For the text-containing cell, return its midpoint in (X, Y) coordinate format. 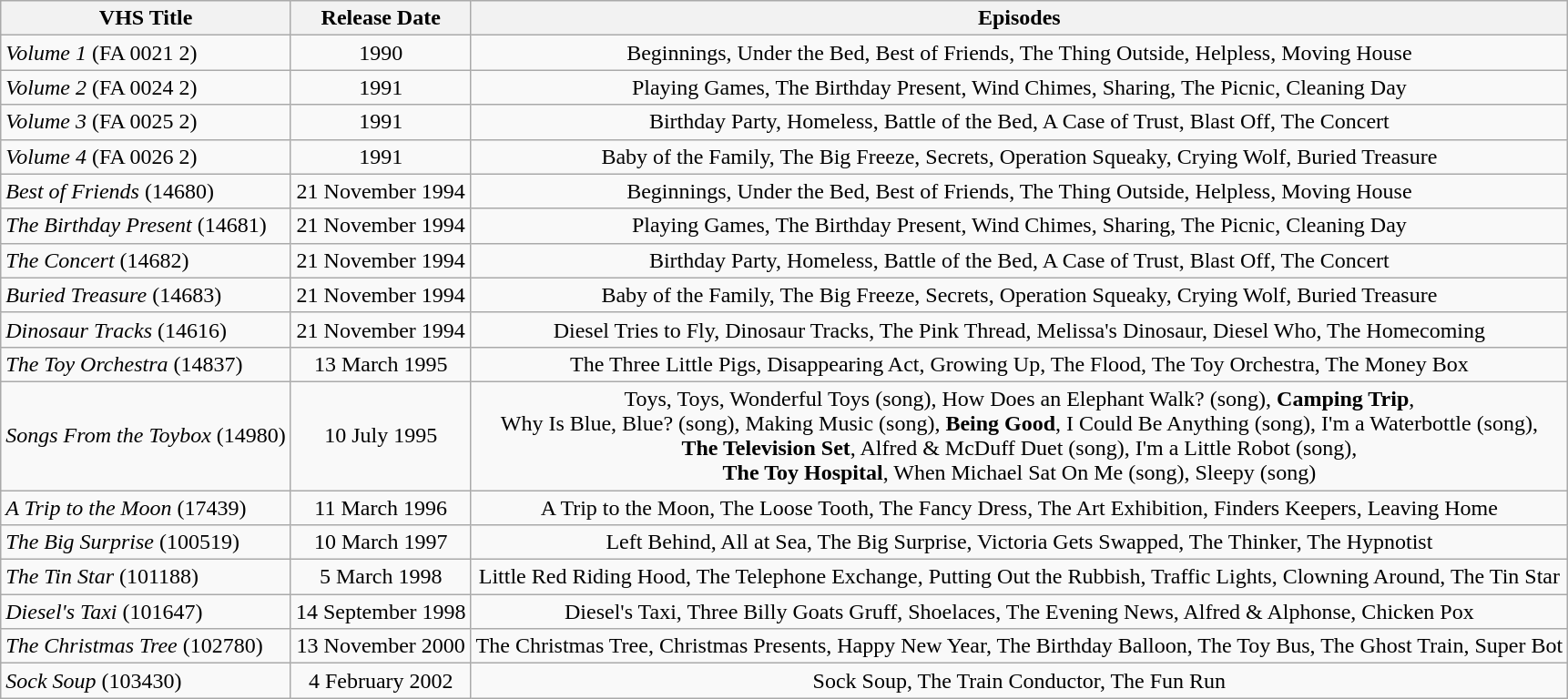
Left Behind, All at Sea, The Big Surprise, Victoria Gets Swapped, The Thinker, The Hypnotist (1020, 542)
10 March 1997 (381, 542)
Volume 3 (FA 0025 2) (146, 122)
Buried Treasure (14683) (146, 295)
Episodes (1020, 18)
Dinosaur Tracks (14616) (146, 329)
The Christmas Tree, Christmas Presents, Happy New Year, The Birthday Balloon, The Toy Bus, The Ghost Train, Super Bot (1020, 646)
13 March 1995 (381, 364)
1990 (381, 53)
Songs From the Toybox (14980) (146, 435)
10 July 1995 (381, 435)
Sock Soup, The Train Conductor, The Fun Run (1020, 681)
Diesel's Taxi, Three Billy Goats Gruff, Shoelaces, The Evening News, Alfred & Alphonse, Chicken Pox (1020, 612)
Little Red Riding Hood, The Telephone Exchange, Putting Out the Rubbish, Traffic Lights, Clowning Around, The Tin Star (1020, 577)
Diesel Tries to Fly, Dinosaur Tracks, The Pink Thread, Melissa's Dinosaur, Diesel Who, The Homecoming (1020, 329)
Sock Soup (103430) (146, 681)
The Christmas Tree (102780) (146, 646)
11 March 1996 (381, 507)
The Toy Orchestra (14837) (146, 364)
13 November 2000 (381, 646)
5 March 1998 (381, 577)
The Tin Star (101188) (146, 577)
The Three Little Pigs, Disappearing Act, Growing Up, The Flood, The Toy Orchestra, The Money Box (1020, 364)
Volume 4 (FA 0026 2) (146, 157)
Volume 1 (FA 0021 2) (146, 53)
Diesel's Taxi (101647) (146, 612)
Volume 2 (FA 0024 2) (146, 87)
VHS Title (146, 18)
14 September 1998 (381, 612)
The Concert (14682) (146, 260)
The Big Surprise (100519) (146, 542)
Best of Friends (14680) (146, 191)
A Trip to the Moon (17439) (146, 507)
Release Date (381, 18)
A Trip to the Moon, The Loose Tooth, The Fancy Dress, The Art Exhibition, Finders Keepers, Leaving Home (1020, 507)
The Birthday Present (14681) (146, 226)
4 February 2002 (381, 681)
